Determine the [x, y] coordinate at the center of the cell enclosing the given text.  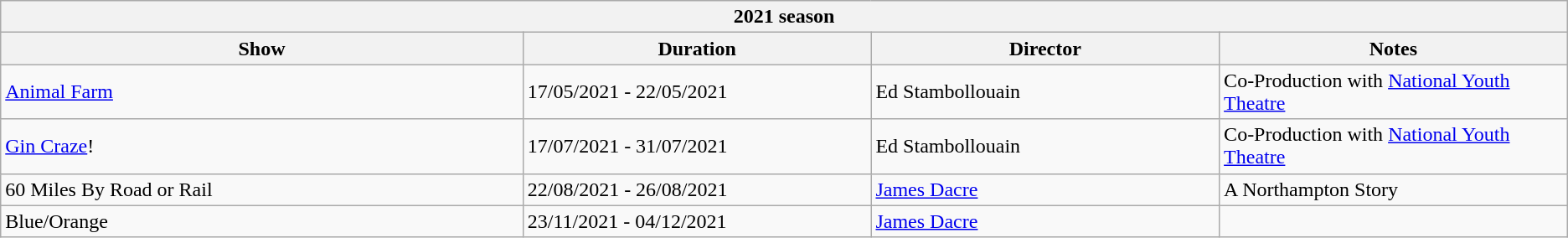
Animal Farm [262, 92]
23/11/2021 - 04/12/2021 [697, 221]
Gin Craze! [262, 146]
Blue/Orange [262, 221]
Duration [697, 49]
Notes [1394, 49]
17/07/2021 - 31/07/2021 [697, 146]
2021 season [784, 17]
Director [1045, 49]
Show [262, 49]
A Northampton Story [1394, 189]
22/08/2021 - 26/08/2021 [697, 189]
17/05/2021 - 22/05/2021 [697, 92]
60 Miles By Road or Rail [262, 189]
